Provide the [x, y] coordinate of the cell's center where the given text is located.  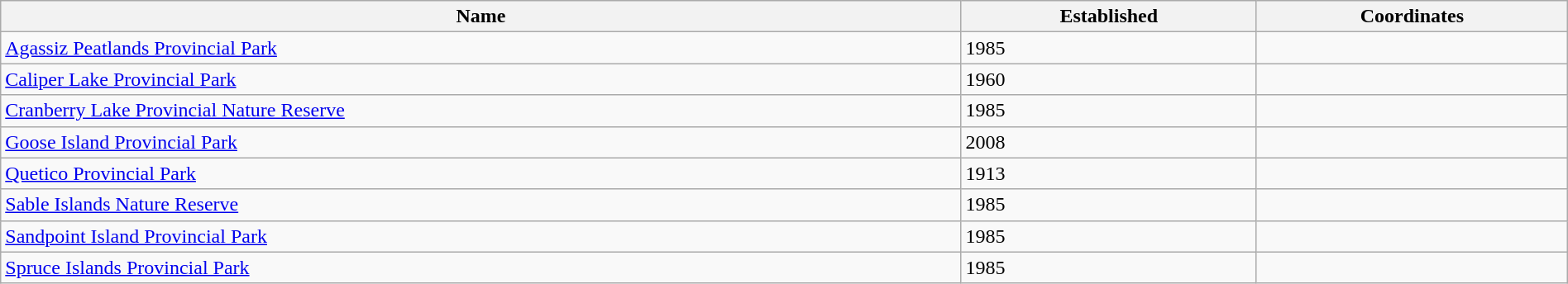
Sandpoint Island Provincial Park [481, 236]
Sable Islands Nature Reserve [481, 205]
Quetico Provincial Park [481, 173]
2008 [1108, 142]
Coordinates [1412, 17]
1913 [1108, 173]
Cranberry Lake Provincial Nature Reserve [481, 111]
Established [1108, 17]
Spruce Islands Provincial Park [481, 267]
Caliper Lake Provincial Park [481, 79]
1960 [1108, 79]
Goose Island Provincial Park [481, 142]
Name [481, 17]
Agassiz Peatlands Provincial Park [481, 48]
